Scan for the cell matching the given text and deliver its (X, Y) coordinate at center. 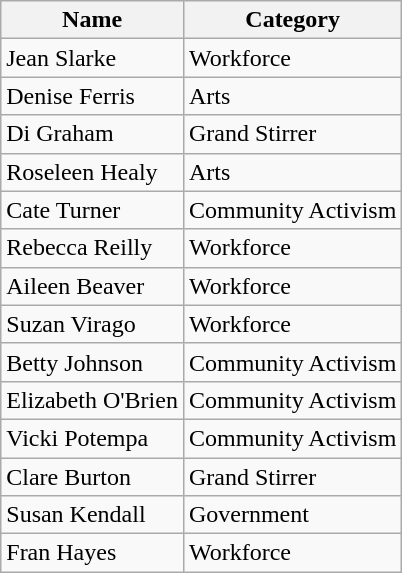
Jean Slarke (92, 58)
Clare Burton (92, 477)
Betty Johnson (92, 362)
Elizabeth O'Brien (92, 400)
Fran Hayes (92, 553)
Vicki Potempa (92, 438)
Aileen Beaver (92, 286)
Cate Turner (92, 210)
Rebecca Reilly (92, 248)
Denise Ferris (92, 96)
Name (92, 20)
Government (292, 515)
Di Graham (92, 134)
Suzan Virago (92, 324)
Susan Kendall (92, 515)
Roseleen Healy (92, 172)
Category (292, 20)
